For the text-containing cell, return its midpoint in (x, y) coordinate format. 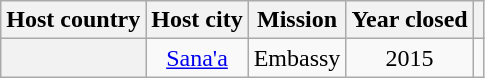
Embassy (297, 58)
Host country (74, 20)
Host city (197, 20)
Mission (297, 20)
2015 (410, 58)
Year closed (410, 20)
Sana'a (197, 58)
